Return [x, y] of the center of cell containing provided text 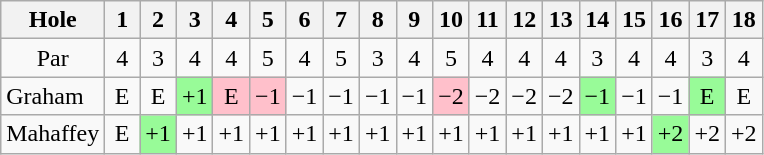
16 [670, 20]
14 [598, 20]
13 [560, 20]
9 [414, 20]
17 [708, 20]
10 [452, 20]
18 [744, 20]
Mahaffey [53, 134]
Hole [53, 20]
11 [488, 20]
6 [304, 20]
8 [378, 20]
7 [342, 20]
15 [634, 20]
Graham [53, 96]
Par [53, 58]
12 [524, 20]
1 [122, 20]
2 [158, 20]
